Detect which cell encompasses the target text, then output its (x, y) center coordinate. 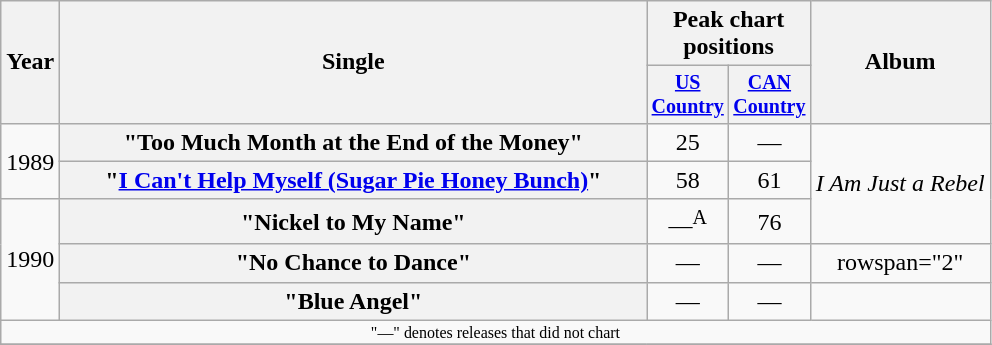
"No Chance to Dance" (354, 263)
—A (688, 222)
76 (770, 222)
US Country (688, 94)
1989 (30, 161)
rowspan="2" (900, 263)
I Am Just a Rebel (900, 184)
Single (354, 62)
"I Can't Help Myself (Sugar Pie Honey Bunch)" (354, 180)
Album (900, 62)
Year (30, 62)
61 (770, 180)
"Blue Angel" (354, 301)
"Too Much Month at the End of the Money" (354, 142)
58 (688, 180)
CAN Country (770, 94)
"—" denotes releases that did not chart (496, 332)
1990 (30, 260)
Peak chartpositions (728, 34)
25 (688, 142)
"Nickel to My Name" (354, 222)
